Extract the [X, Y] coordinate from the center of the cell holding the provided text.  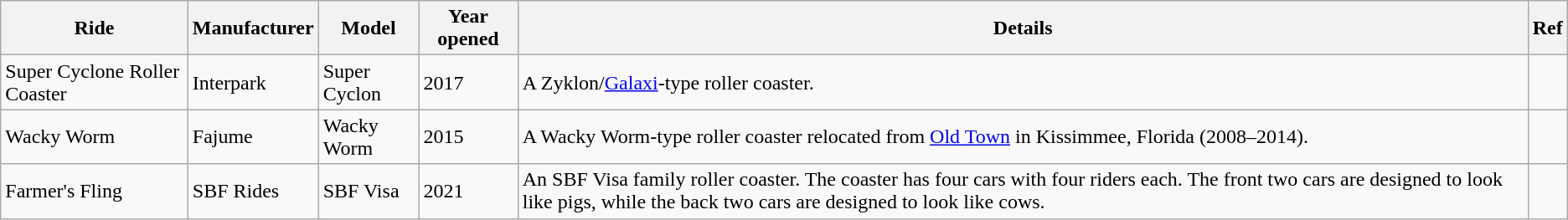
2015 [468, 137]
A Zyklon/Galaxi-type roller coaster. [1023, 82]
2021 [468, 191]
Interpark [253, 82]
A Wacky Worm-type roller coaster relocated from Old Town in Kissimmee, Florida (2008–2014). [1023, 137]
SBF Visa [369, 191]
Manufacturer [253, 28]
Super Cyclon [369, 82]
SBF Rides [253, 191]
Farmer's Fling [95, 191]
Ride [95, 28]
Fajume [253, 137]
Super Cyclone Roller Coaster [95, 82]
Model [369, 28]
Details [1023, 28]
Year opened [468, 28]
2017 [468, 82]
Ref [1548, 28]
